For the text-containing cell, return its midpoint in (x, y) coordinate format. 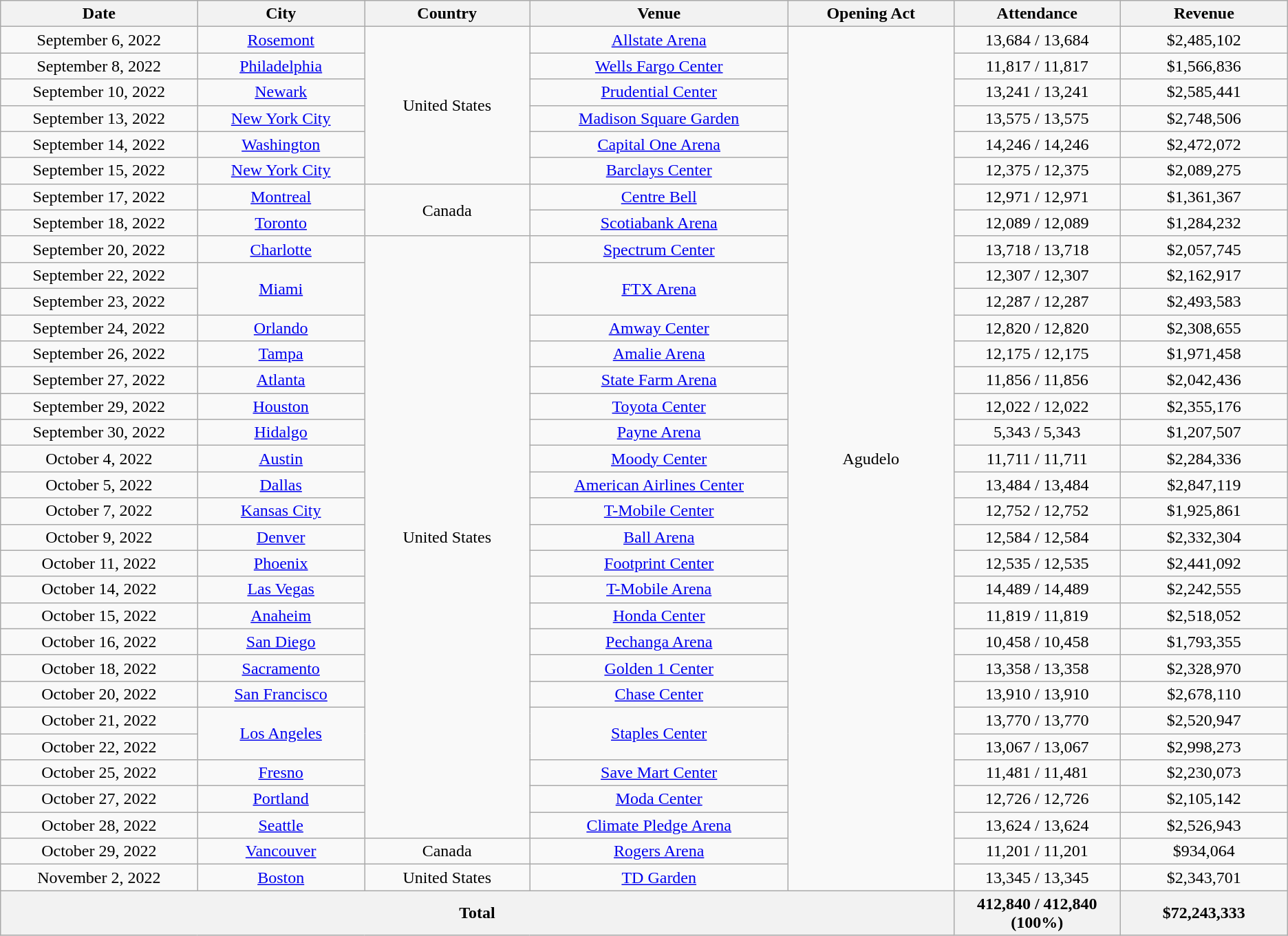
Portland (281, 799)
12,175 / 12,175 (1037, 354)
Austin (281, 459)
12,375 / 12,375 (1037, 171)
Attendance (1037, 14)
$2,332,304 (1204, 537)
September 27, 2022 (99, 380)
$2,355,176 (1204, 406)
Boston (281, 878)
Dallas (281, 485)
13,770 / 13,770 (1037, 720)
October 22, 2022 (99, 746)
$934,064 (1204, 851)
September 26, 2022 (99, 354)
$1,566,836 (1204, 66)
October 29, 2022 (99, 851)
13,345 / 13,345 (1037, 878)
$2,105,142 (1204, 799)
September 15, 2022 (99, 171)
13,241 / 13,241 (1037, 92)
Philadelphia (281, 66)
FTX Arena (659, 288)
$2,748,506 (1204, 118)
October 18, 2022 (99, 668)
$2,328,970 (1204, 668)
Houston (281, 406)
Toronto (281, 223)
Amway Center (659, 328)
October 9, 2022 (99, 537)
Denver (281, 537)
City (281, 14)
13,910 / 13,910 (1037, 694)
12,584 / 12,584 (1037, 537)
$2,493,583 (1204, 301)
$2,847,119 (1204, 485)
Seattle (281, 825)
September 18, 2022 (99, 223)
Moody Center (659, 459)
412,840 / 412,840 (100%) (1037, 913)
October 28, 2022 (99, 825)
Opening Act (871, 14)
Golden 1 Center (659, 668)
11,819 / 11,819 (1037, 616)
Payne Arena (659, 433)
13,624 / 13,624 (1037, 825)
Newark (281, 92)
October 11, 2022 (99, 563)
Date (99, 14)
$2,343,701 (1204, 878)
September 23, 2022 (99, 301)
September 20, 2022 (99, 249)
TD Garden (659, 878)
$2,518,052 (1204, 616)
$1,925,861 (1204, 511)
Montreal (281, 197)
Honda Center (659, 616)
14,246 / 14,246 (1037, 144)
September 24, 2022 (99, 328)
13,358 / 13,358 (1037, 668)
Ball Arena (659, 537)
$2,042,436 (1204, 380)
Rosemont (281, 40)
Hidalgo (281, 433)
13,067 / 13,067 (1037, 746)
12,726 / 12,726 (1037, 799)
13,575 / 13,575 (1037, 118)
5,343 / 5,343 (1037, 433)
12,535 / 12,535 (1037, 563)
Charlotte (281, 249)
12,752 / 12,752 (1037, 511)
Spectrum Center (659, 249)
$2,057,745 (1204, 249)
13,684 / 13,684 (1037, 40)
Miami (281, 288)
$1,284,232 (1204, 223)
$1,971,458 (1204, 354)
$2,998,273 (1204, 746)
$2,089,275 (1204, 171)
September 6, 2022 (99, 40)
September 8, 2022 (99, 66)
13,484 / 13,484 (1037, 485)
Orlando (281, 328)
October 16, 2022 (99, 642)
September 14, 2022 (99, 144)
Fresno (281, 773)
October 21, 2022 (99, 720)
$2,520,947 (1204, 720)
$2,284,336 (1204, 459)
Agudelo (871, 459)
$2,242,555 (1204, 589)
Scotiabank Arena (659, 223)
October 27, 2022 (99, 799)
$2,230,073 (1204, 773)
Rogers Arena (659, 851)
Wells Fargo Center (659, 66)
San Diego (281, 642)
Staples Center (659, 733)
October 5, 2022 (99, 485)
November 2, 2022 (99, 878)
$2,585,441 (1204, 92)
Moda Center (659, 799)
Chase Center (659, 694)
$2,162,917 (1204, 275)
$1,793,355 (1204, 642)
$2,678,110 (1204, 694)
12,307 / 12,307 (1037, 275)
Country (447, 14)
Pechanga Arena (659, 642)
11,481 / 11,481 (1037, 773)
Venue (659, 14)
September 29, 2022 (99, 406)
October 15, 2022 (99, 616)
Capital One Arena (659, 144)
12,820 / 12,820 (1037, 328)
$2,526,943 (1204, 825)
Save Mart Center (659, 773)
11,201 / 11,201 (1037, 851)
Tampa (281, 354)
Revenue (1204, 14)
Anaheim (281, 616)
$2,472,072 (1204, 144)
13,718 / 13,718 (1037, 249)
12,022 / 12,022 (1037, 406)
Las Vegas (281, 589)
14,489 / 14,489 (1037, 589)
September 17, 2022 (99, 197)
$2,485,102 (1204, 40)
T-Mobile Arena (659, 589)
12,287 / 12,287 (1037, 301)
Total (477, 913)
September 30, 2022 (99, 433)
September 22, 2022 (99, 275)
Climate Pledge Arena (659, 825)
Centre Bell (659, 197)
12,089 / 12,089 (1037, 223)
Amalie Arena (659, 354)
11,817 / 11,817 (1037, 66)
Vancouver (281, 851)
Washington (281, 144)
$72,243,333 (1204, 913)
Footprint Center (659, 563)
11,856 / 11,856 (1037, 380)
10,458 / 10,458 (1037, 642)
Prudential Center (659, 92)
$1,361,367 (1204, 197)
T-Mobile Center (659, 511)
State Farm Arena (659, 380)
12,971 / 12,971 (1037, 197)
October 7, 2022 (99, 511)
Allstate Arena (659, 40)
$2,441,092 (1204, 563)
October 25, 2022 (99, 773)
October 14, 2022 (99, 589)
Toyota Center (659, 406)
American Airlines Center (659, 485)
Kansas City (281, 511)
October 20, 2022 (99, 694)
Atlanta (281, 380)
September 13, 2022 (99, 118)
San Francisco (281, 694)
11,711 / 11,711 (1037, 459)
October 4, 2022 (99, 459)
Sacramento (281, 668)
Madison Square Garden (659, 118)
September 10, 2022 (99, 92)
$2,308,655 (1204, 328)
Phoenix (281, 563)
Los Angeles (281, 733)
$1,207,507 (1204, 433)
Barclays Center (659, 171)
